From the cell containing the given text, extract its center point as [x, y] coordinate. 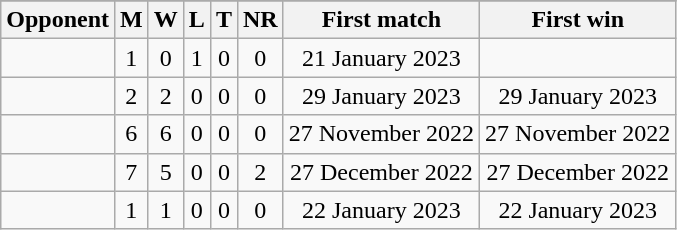
21 January 2023 [381, 58]
T [224, 20]
5 [166, 172]
First win [578, 20]
NR [260, 20]
L [196, 20]
Opponent [58, 20]
First match [381, 20]
M [132, 20]
W [166, 20]
7 [132, 172]
